Locate the cell with the specified text and output its (X, Y) center coordinate. 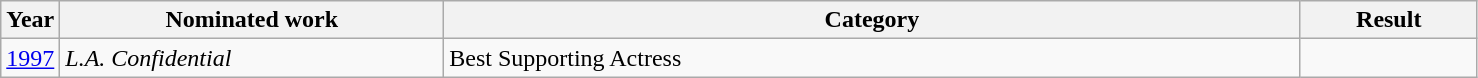
Year (30, 20)
Nominated work (252, 20)
Category (872, 20)
1997 (30, 58)
Result (1388, 20)
Best Supporting Actress (872, 58)
L.A. Confidential (252, 58)
